Output the (X, Y) coordinate of the center of the cell containing the given text.  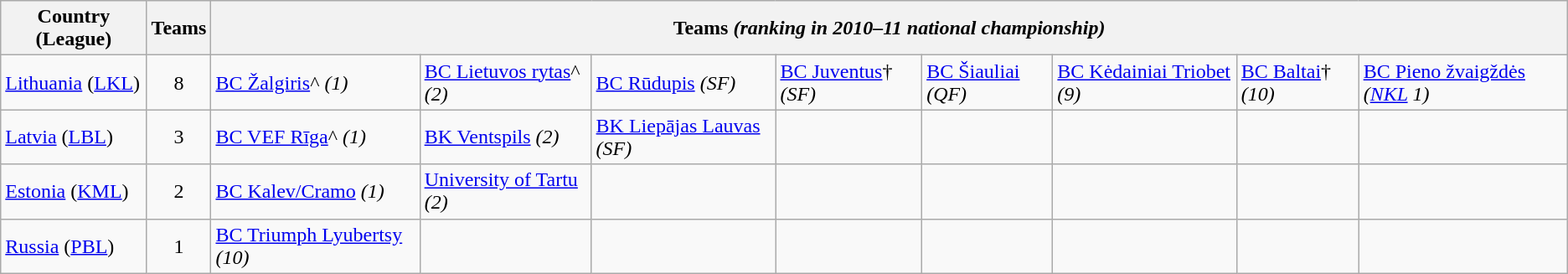
BC Kalev/Cramo (1) (315, 191)
Estonia (KML) (74, 191)
3 (179, 137)
Country (League) (74, 28)
BC Žalgiris^ (1) (315, 82)
BC VEF Rīga^ (1) (315, 137)
Russia (PBL) (74, 246)
1 (179, 246)
Teams (ranking in 2010–11 national championship) (890, 28)
BC Triumph Lyubertsy (10) (315, 246)
BC Pieno žvaigždės (NKL 1) (1462, 82)
BC Kėdainiai Triobet (9) (1144, 82)
BK Ventspils (2) (506, 137)
BC Juventus† (SF) (849, 82)
BC Šiauliai (QF) (988, 82)
BC Lietuvos rytas^ (2) (506, 82)
BC Baltai† (10) (1297, 82)
Latvia (LBL) (74, 137)
8 (179, 82)
Lithuania (LKL) (74, 82)
BC Rūdupis (SF) (683, 82)
University of Tartu (2) (506, 191)
BK Liepājas Lauvas (SF) (683, 137)
2 (179, 191)
Teams (179, 28)
